Scan for the cell matching the given text and deliver its (x, y) coordinate at center. 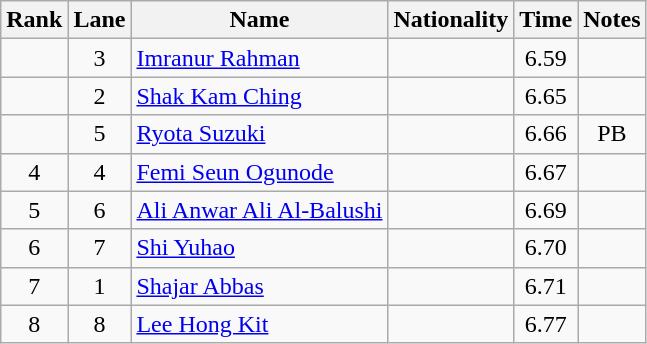
6.65 (546, 96)
Rank (34, 20)
Notes (612, 20)
6.70 (546, 248)
6.77 (546, 324)
Time (546, 20)
3 (100, 58)
Imranur Rahman (260, 58)
6.66 (546, 134)
Name (260, 20)
6.67 (546, 172)
6.69 (546, 210)
PB (612, 134)
Shajar Abbas (260, 286)
Nationality (451, 20)
2 (100, 96)
1 (100, 286)
Femi Seun Ogunode (260, 172)
Lane (100, 20)
6.59 (546, 58)
Shi Yuhao (260, 248)
Shak Kam Ching (260, 96)
6.71 (546, 286)
Ali Anwar Ali Al-Balushi (260, 210)
Ryota Suzuki (260, 134)
Lee Hong Kit (260, 324)
